Pinpoint the cell where the given text exists, returning its (X, Y) midpoint coordinate. 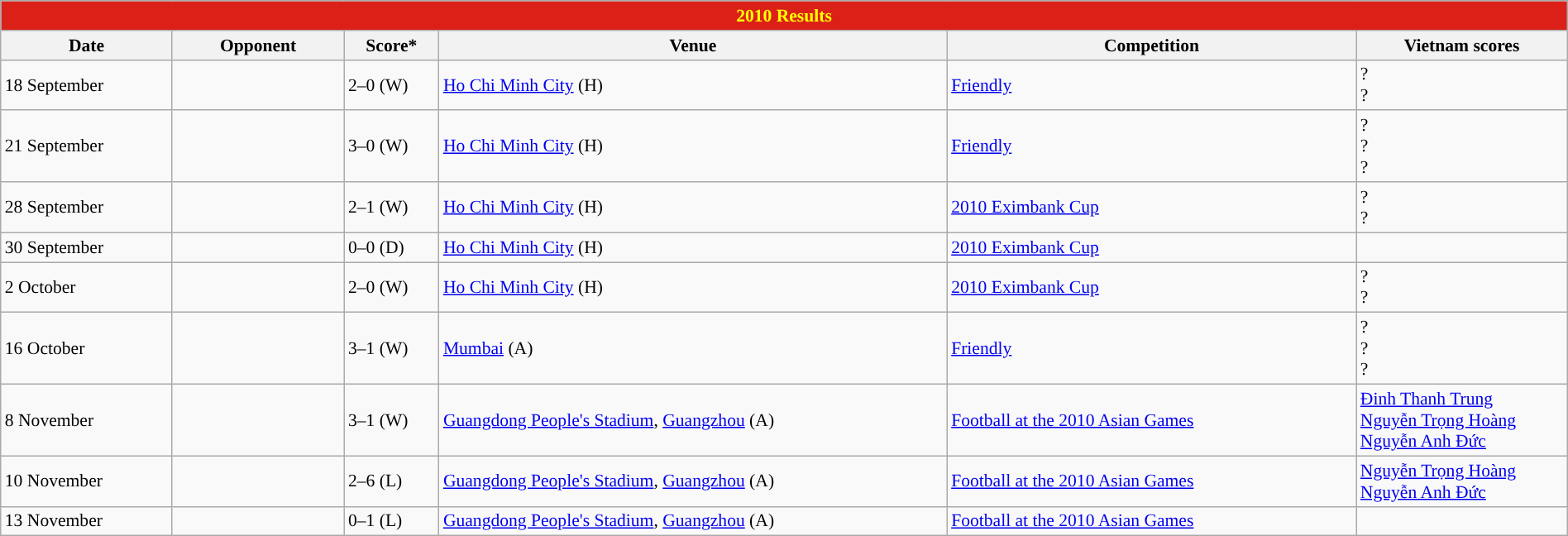
21 September (87, 147)
Nguyễn Trọng Hoàng Nguyễn Anh Đức (1462, 481)
18 September (87, 84)
3–0 (W) (392, 147)
Đinh Thanh Trung Nguyễn Trọng Hoàng Nguyễn Anh Đức (1462, 420)
2–6 (L) (392, 481)
0–0 (D) (392, 247)
2010 Results (784, 16)
16 October (87, 349)
Competition (1151, 45)
Score* (392, 45)
Opponent (258, 45)
Venue (693, 45)
Date (87, 45)
8 November (87, 420)
30 September (87, 247)
0–1 (L) (392, 521)
2 October (87, 288)
13 November (87, 521)
2–1 (W) (392, 207)
28 September (87, 207)
Vietnam scores (1462, 45)
10 November (87, 481)
Mumbai (A) (693, 349)
